Detect which cell encompasses the target text, then output its [X, Y] center coordinate. 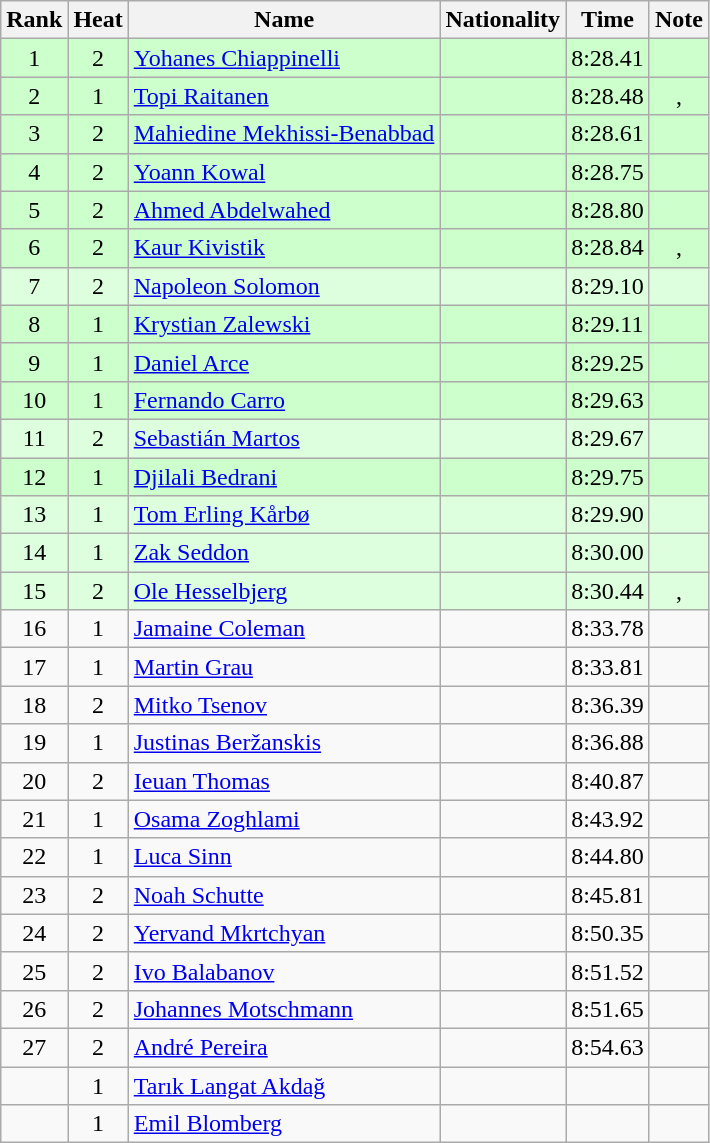
Luca Sinn [284, 857]
Napoleon Solomon [284, 286]
6 [34, 248]
21 [34, 819]
Ole Hesselbjerg [284, 591]
16 [34, 629]
8:29.11 [608, 324]
8:29.67 [608, 438]
Johannes Motschmann [284, 1009]
Name [284, 20]
Daniel Arce [284, 362]
8:28.75 [608, 172]
Osama Zoghlami [284, 819]
8 [34, 324]
Noah Schutte [284, 895]
11 [34, 438]
8:36.39 [608, 705]
8:29.75 [608, 477]
8:44.80 [608, 857]
8:28.84 [608, 248]
8:30.00 [608, 553]
4 [34, 172]
Yoann Kowal [284, 172]
7 [34, 286]
Rank [34, 20]
Mahiedine Mekhissi-Benabbad [284, 134]
Topi Raitanen [284, 96]
8:29.90 [608, 515]
Krystian Zalewski [284, 324]
26 [34, 1009]
3 [34, 134]
Heat [98, 20]
Ahmed Abdelwahed [284, 210]
8:51.65 [608, 1009]
8:28.61 [608, 134]
8:33.81 [608, 667]
22 [34, 857]
8:51.52 [608, 971]
Sebastián Martos [284, 438]
19 [34, 743]
8:28.80 [608, 210]
5 [34, 210]
Note [678, 20]
15 [34, 591]
23 [34, 895]
Justinas Beržanskis [284, 743]
18 [34, 705]
8:33.78 [608, 629]
Nationality [503, 20]
Fernando Carro [284, 400]
8:28.48 [608, 96]
13 [34, 515]
Ieuan Thomas [284, 781]
8:40.87 [608, 781]
Zak Seddon [284, 553]
Jamaine Coleman [284, 629]
10 [34, 400]
12 [34, 477]
8:28.41 [608, 58]
Mitko Tsenov [284, 705]
8:29.63 [608, 400]
8:50.35 [608, 933]
Time [608, 20]
17 [34, 667]
8:29.10 [608, 286]
8:43.92 [608, 819]
Tom Erling Kårbø [284, 515]
8:54.63 [608, 1047]
8:30.44 [608, 591]
25 [34, 971]
Kaur Kivistik [284, 248]
27 [34, 1047]
8:29.25 [608, 362]
20 [34, 781]
Tarık Langat Akdağ [284, 1085]
Yervand Mkrtchyan [284, 933]
Emil Blomberg [284, 1124]
Ivo Balabanov [284, 971]
9 [34, 362]
André Pereira [284, 1047]
Martin Grau [284, 667]
Djilali Bedrani [284, 477]
24 [34, 933]
8:45.81 [608, 895]
8:36.88 [608, 743]
14 [34, 553]
Yohanes Chiappinelli [284, 58]
